Provide the [x, y] coordinate of the cell's center where the given text is located.  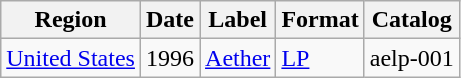
LP [320, 58]
1996 [170, 58]
aelp-001 [412, 58]
United States [71, 58]
Catalog [412, 20]
Format [320, 20]
Label [238, 20]
Region [71, 20]
Date [170, 20]
Aether [238, 58]
